Return the [x, y] coordinate for the center point of the cell that contains the specified text.  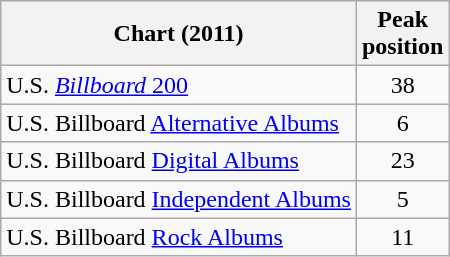
11 [402, 237]
U.S. Billboard 200 [179, 85]
U.S. Billboard Alternative Albums [179, 123]
23 [402, 161]
6 [402, 123]
5 [402, 199]
38 [402, 85]
U.S. Billboard Independent Albums [179, 199]
Chart (2011) [179, 34]
Peakposition [402, 34]
U.S. Billboard Digital Albums [179, 161]
U.S. Billboard Rock Albums [179, 237]
